Locate the cell with the specified text and output its [x, y] center coordinate. 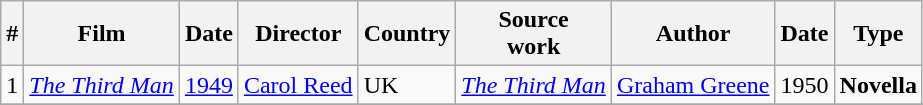
Novella [878, 85]
Director [298, 34]
Graham Greene [693, 85]
1950 [804, 85]
Type [878, 34]
# [12, 34]
1 [12, 85]
Sourcework [534, 34]
Author [693, 34]
1949 [208, 85]
Carol Reed [298, 85]
Film [102, 34]
UK [407, 85]
Country [407, 34]
